Find where the given text appears and provide that cell's center as [X, Y] coordinate. 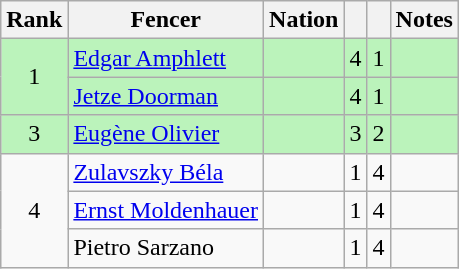
Rank [34, 20]
Edgar Amphlett [166, 58]
Zulavszky Béla [166, 172]
Fencer [166, 20]
Jetze Doorman [166, 96]
Eugène Olivier [166, 134]
2 [378, 134]
Ernst Moldenhauer [166, 210]
Pietro Sarzano [166, 248]
Notes [424, 20]
Nation [304, 20]
